Output the [X, Y] coordinate of the center of the cell containing the given text.  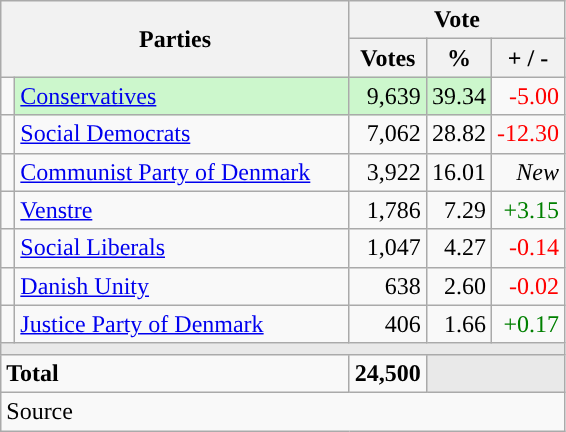
1.66 [458, 324]
-0.02 [528, 286]
3,922 [388, 172]
-12.30 [528, 134]
Parties [176, 39]
Danish Unity [182, 286]
+ / - [528, 58]
406 [388, 324]
+0.17 [528, 324]
Venstre [182, 210]
1,047 [388, 248]
Social Liberals [182, 248]
-0.14 [528, 248]
4.27 [458, 248]
9,639 [388, 96]
Vote [456, 20]
1,786 [388, 210]
2.60 [458, 286]
Communist Party of Denmark [182, 172]
Conservatives [182, 96]
24,500 [388, 373]
New [528, 172]
Source [283, 411]
Social Democrats [182, 134]
-5.00 [528, 96]
39.34 [458, 96]
Total [176, 373]
Justice Party of Denmark [182, 324]
7.29 [458, 210]
16.01 [458, 172]
7,062 [388, 134]
Votes [388, 58]
% [458, 58]
+3.15 [528, 210]
638 [388, 286]
28.82 [458, 134]
